Provide the [x, y] coordinate of the cell's center where the given text is located.  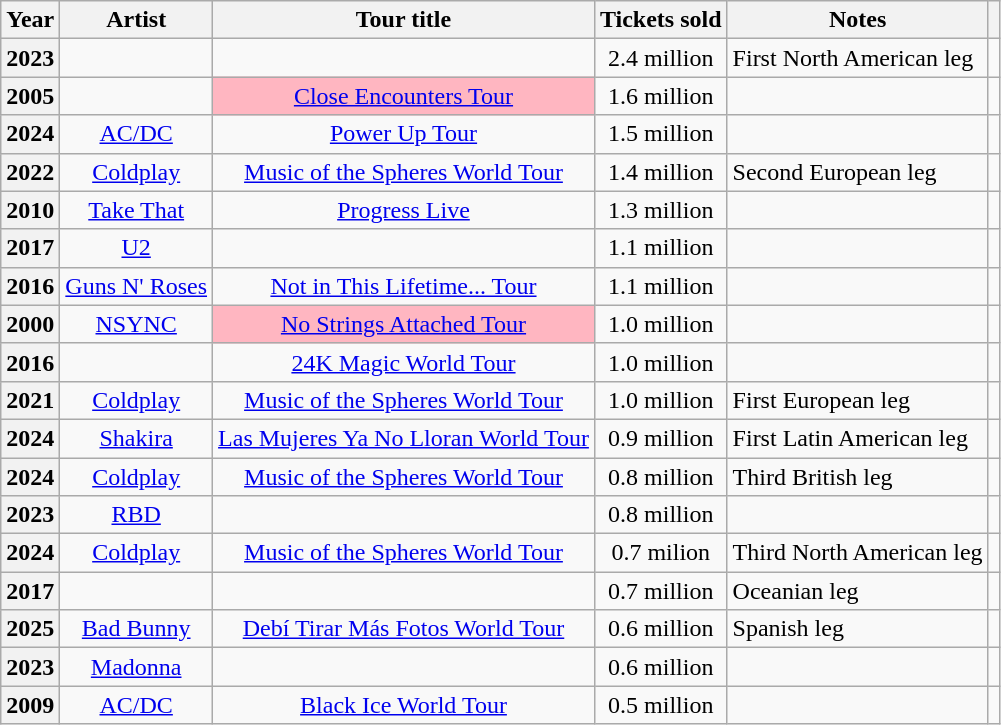
1.4 million [660, 172]
RBD [136, 515]
Bad Bunny [136, 629]
2.4 million [660, 58]
Third British leg [858, 477]
NSYNC [136, 324]
No Strings Attached Tour [404, 324]
Power Up Tour [404, 134]
24K Magic World Tour [404, 362]
2005 [30, 96]
Artist [136, 20]
First North American leg [858, 58]
First European leg [858, 400]
Year [30, 20]
0.9 million [660, 438]
Madonna [136, 667]
Spanish leg [858, 629]
2021 [30, 400]
2025 [30, 629]
Black Ice World Tour [404, 705]
Shakira [136, 438]
U2 [136, 248]
Close Encounters Tour [404, 96]
1.3 million [660, 210]
Las Mujeres Ya No Lloran World Tour [404, 438]
First Latin American leg [858, 438]
0.7 million [660, 591]
Not in This Lifetime... Tour [404, 286]
Guns N' Roses [136, 286]
Tour title [404, 20]
Tickets sold [660, 20]
Second European leg [858, 172]
2009 [30, 705]
Debí Tirar Más Fotos World Tour [404, 629]
Notes [858, 20]
Take That [136, 210]
Oceanian leg [858, 591]
1.5 million [660, 134]
Progress Live [404, 210]
2022 [30, 172]
2010 [30, 210]
2000 [30, 324]
0.5 million [660, 705]
Third North American leg [858, 553]
0.7 milion [660, 553]
1.6 million [660, 96]
